Identify which cell holds the provided text, then report its (x, y) central coordinate. 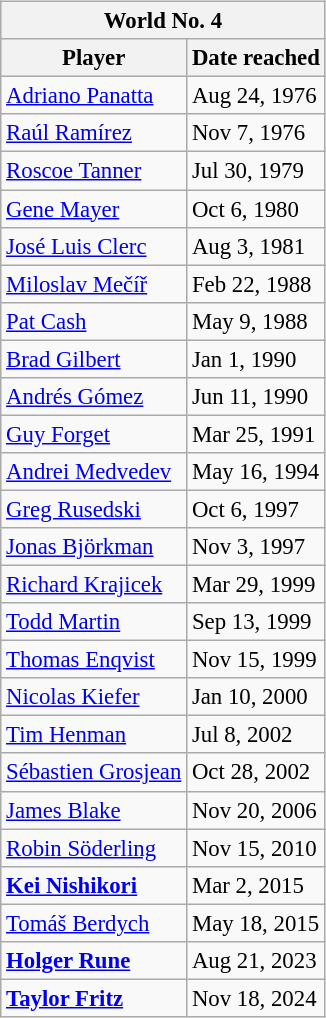
Nov 15, 1999 (256, 660)
Aug 21, 2023 (256, 960)
Jul 8, 2002 (256, 735)
Miloslav Mečíř (94, 284)
Holger Rune (94, 960)
May 16, 1994 (256, 472)
May 9, 1988 (256, 321)
Jul 30, 1979 (256, 171)
Thomas Enqvist (94, 660)
Player (94, 58)
Nov 3, 1997 (256, 547)
Nov 18, 2024 (256, 998)
Pat Cash (94, 321)
Aug 24, 1976 (256, 96)
Todd Martin (94, 622)
Nov 20, 2006 (256, 810)
Aug 3, 1981 (256, 246)
Jun 11, 1990 (256, 396)
World No. 4 (163, 21)
James Blake (94, 810)
Nov 15, 2010 (256, 848)
Tim Henman (94, 735)
Mar 29, 1999 (256, 584)
Date reached (256, 58)
Andrés Gómez (94, 396)
Mar 25, 1991 (256, 434)
Roscoe Tanner (94, 171)
Andrei Medvedev (94, 472)
Sébastien Grosjean (94, 772)
Sep 13, 1999 (256, 622)
Oct 28, 2002 (256, 772)
Oct 6, 1980 (256, 209)
Oct 6, 1997 (256, 509)
Robin Söderling (94, 848)
Brad Gilbert (94, 359)
Guy Forget (94, 434)
Jonas Björkman (94, 547)
Greg Rusedski (94, 509)
Nicolas Kiefer (94, 697)
José Luis Clerc (94, 246)
Mar 2, 2015 (256, 885)
Nov 7, 1976 (256, 133)
Jan 1, 1990 (256, 359)
Richard Krajicek (94, 584)
Taylor Fritz (94, 998)
Gene Mayer (94, 209)
May 18, 2015 (256, 923)
Kei Nishikori (94, 885)
Adriano Panatta (94, 96)
Feb 22, 1988 (256, 284)
Raúl Ramírez (94, 133)
Tomáš Berdych (94, 923)
Jan 10, 2000 (256, 697)
